Locate the cell with the specified text and output its [x, y] center coordinate. 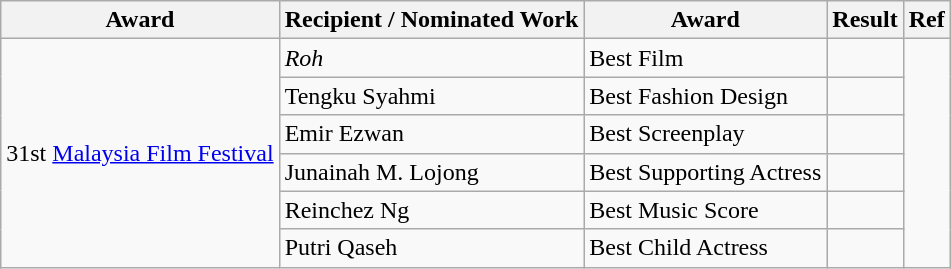
Emir Ezwan [432, 134]
Best Child Actress [706, 248]
Best Supporting Actress [706, 172]
Recipient / Nominated Work [432, 20]
31st Malaysia Film Festival [140, 153]
Putri Qaseh [432, 248]
Tengku Syahmi [432, 96]
Best Music Score [706, 210]
Best Screenplay [706, 134]
Best Film [706, 58]
Ref [926, 20]
Result [865, 20]
Junainah M. Lojong [432, 172]
Roh [432, 58]
Reinchez Ng [432, 210]
Best Fashion Design [706, 96]
